Identify which cell holds the provided text, then report its (X, Y) central coordinate. 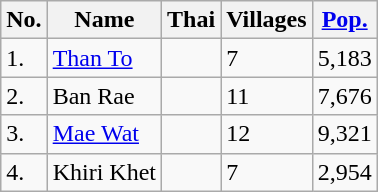
Than To (104, 58)
7,676 (344, 96)
12 (267, 134)
Mae Wat (104, 134)
Ban Rae (104, 96)
2. (24, 96)
Thai (192, 20)
1. (24, 58)
9,321 (344, 134)
5,183 (344, 58)
2,954 (344, 172)
3. (24, 134)
Villages (267, 20)
No. (24, 20)
Pop. (344, 20)
Khiri Khet (104, 172)
11 (267, 96)
4. (24, 172)
Name (104, 20)
